Extract the [x, y] coordinate from the center of the cell holding the provided text.  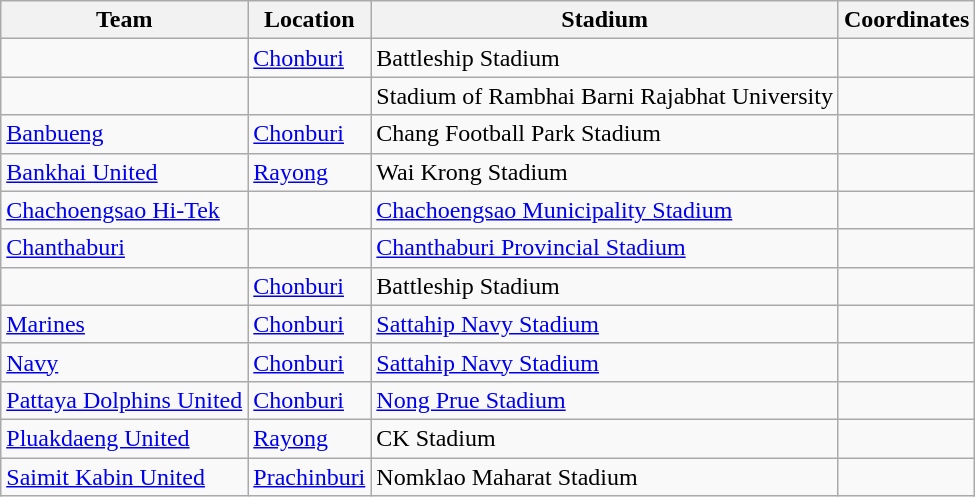
Saimit Kabin United [124, 477]
Nong Prue Stadium [605, 400]
Chachoengsao Hi-Tek [124, 210]
Coordinates [906, 20]
Stadium of Rambhai Barni Rajabhat University [605, 96]
Chanthaburi Provincial Stadium [605, 248]
Team [124, 20]
Nomklao Maharat Stadium [605, 477]
Marines [124, 324]
Chang Football Park Stadium [605, 134]
Bankhai United [124, 172]
Stadium [605, 20]
Location [310, 20]
Chanthaburi [124, 248]
Pluakdaeng United [124, 438]
Navy [124, 362]
Banbueng [124, 134]
Pattaya Dolphins United [124, 400]
Wai Krong Stadium [605, 172]
Chachoengsao Municipality Stadium [605, 210]
CK Stadium [605, 438]
Prachinburi [310, 477]
